Pinpoint the cell where the given text exists, returning its [x, y] midpoint coordinate. 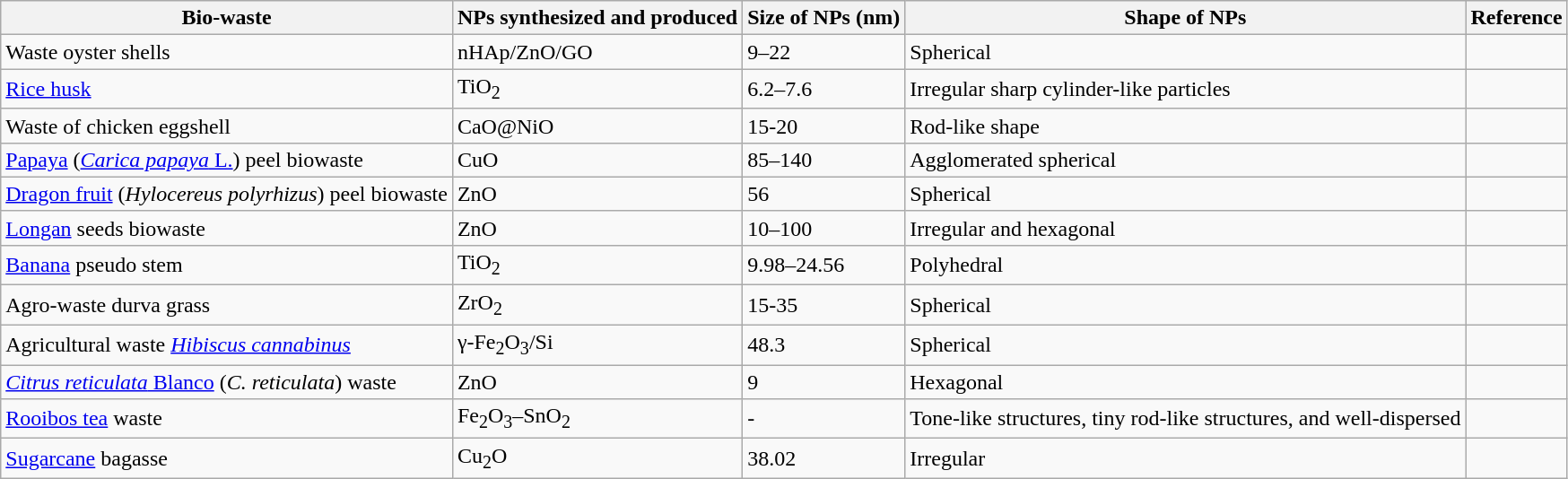
15-20 [823, 126]
- [823, 419]
Irregular sharp cylinder-like particles [1186, 89]
CuO [597, 160]
Dragon fruit (Hylocereus polyrhizus) peel biowaste [227, 194]
Polyhedral [1186, 265]
Cu2O [597, 458]
Irregular [1186, 458]
9 [823, 381]
ZrO2 [597, 305]
Banana pseudo stem [227, 265]
Agricultural waste Hibiscus cannabinus [227, 344]
Waste oyster shells [227, 52]
Longan seeds biowaste [227, 228]
Rice husk [227, 89]
Rooibos tea waste [227, 419]
15-35 [823, 305]
Irregular and hexagonal [1186, 228]
Citrus reticulata Blanco (C. reticulata) waste [227, 381]
NPs synthesized and produced [597, 18]
Agro-waste durva grass [227, 305]
38.02 [823, 458]
48.3 [823, 344]
Bio-waste [227, 18]
85–140 [823, 160]
Agglomerated spherical [1186, 160]
Hexagonal [1186, 381]
Papaya (Carica papaya L.) peel biowaste [227, 160]
6.2–7.6 [823, 89]
Fe2O3–SnO2 [597, 419]
9.98–24.56 [823, 265]
Size of NPs (nm) [823, 18]
γ-Fe2O3/Si [597, 344]
nHAp/ZnO/GO [597, 52]
CaO@NiO [597, 126]
Tone-like structures, tiny rod-like structures, and well-dispersed [1186, 419]
Rod-like shape [1186, 126]
10–100 [823, 228]
Waste of chicken eggshell [227, 126]
Shape of NPs [1186, 18]
Sugarcane bagasse [227, 458]
Reference [1516, 18]
9–22 [823, 52]
56 [823, 194]
